Locate the cell with the specified text and output its [x, y] center coordinate. 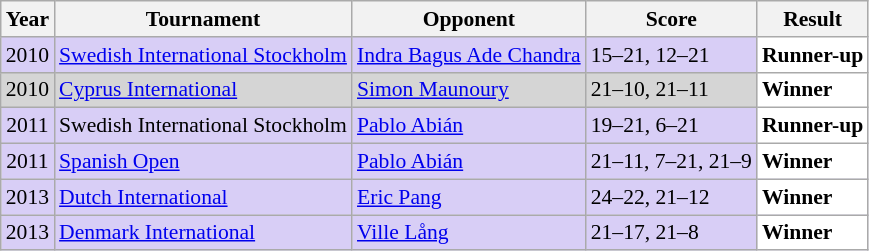
Tournament [203, 19]
Eric Pang [469, 197]
19–21, 6–21 [672, 126]
Cyprus International [203, 90]
21–10, 21–11 [672, 90]
Score [672, 19]
Spanish Open [203, 162]
Ville Lång [469, 233]
24–22, 21–12 [672, 197]
Year [28, 19]
15–21, 12–21 [672, 55]
Denmark International [203, 233]
Simon Maunoury [469, 90]
Opponent [469, 19]
Indra Bagus Ade Chandra [469, 55]
Dutch International [203, 197]
Result [812, 19]
21–17, 21–8 [672, 233]
21–11, 7–21, 21–9 [672, 162]
